Identify which cell holds the provided text, then report its (X, Y) central coordinate. 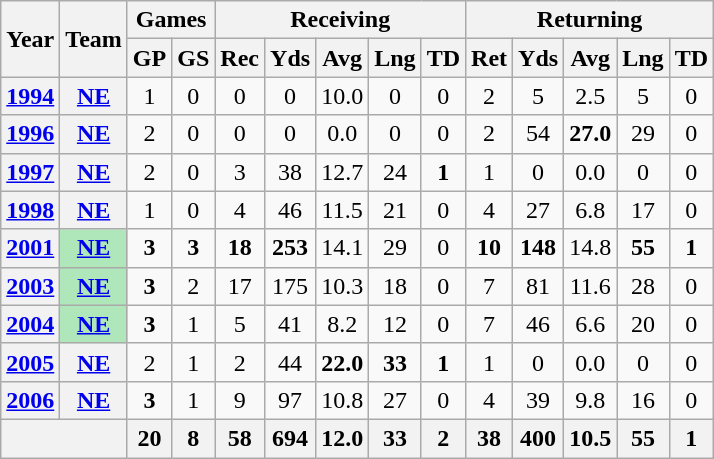
2006 (30, 400)
175 (290, 286)
6.6 (590, 324)
2003 (30, 286)
12 (395, 324)
11.6 (590, 286)
8.2 (342, 324)
12.7 (342, 172)
81 (538, 286)
10 (490, 248)
16 (643, 400)
GP (149, 58)
Returning (590, 20)
2001 (30, 248)
2.5 (590, 96)
694 (290, 438)
Rec (240, 58)
Games (170, 20)
27.0 (590, 134)
41 (290, 324)
21 (395, 210)
1994 (30, 96)
1997 (30, 172)
28 (643, 286)
9.8 (590, 400)
Ret (490, 58)
22.0 (342, 362)
2005 (30, 362)
1996 (30, 134)
14.1 (342, 248)
Team (94, 39)
GS (194, 58)
24 (395, 172)
97 (290, 400)
54 (538, 134)
10.5 (590, 438)
14.8 (590, 248)
12.0 (342, 438)
58 (240, 438)
11.5 (342, 210)
Year (30, 39)
10.8 (342, 400)
10.0 (342, 96)
6.8 (590, 210)
10.3 (342, 286)
44 (290, 362)
Receiving (340, 20)
9 (240, 400)
39 (538, 400)
1998 (30, 210)
2004 (30, 324)
400 (538, 438)
253 (290, 248)
148 (538, 248)
8 (194, 438)
